Scan for the cell matching the given text and deliver its [x, y] coordinate at center. 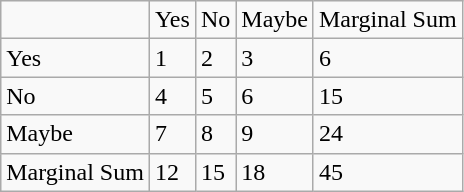
24 [388, 134]
4 [172, 96]
2 [215, 58]
45 [388, 172]
9 [275, 134]
5 [215, 96]
1 [172, 58]
8 [215, 134]
7 [172, 134]
12 [172, 172]
3 [275, 58]
18 [275, 172]
